Pinpoint the cell where the given text exists, returning its (x, y) midpoint coordinate. 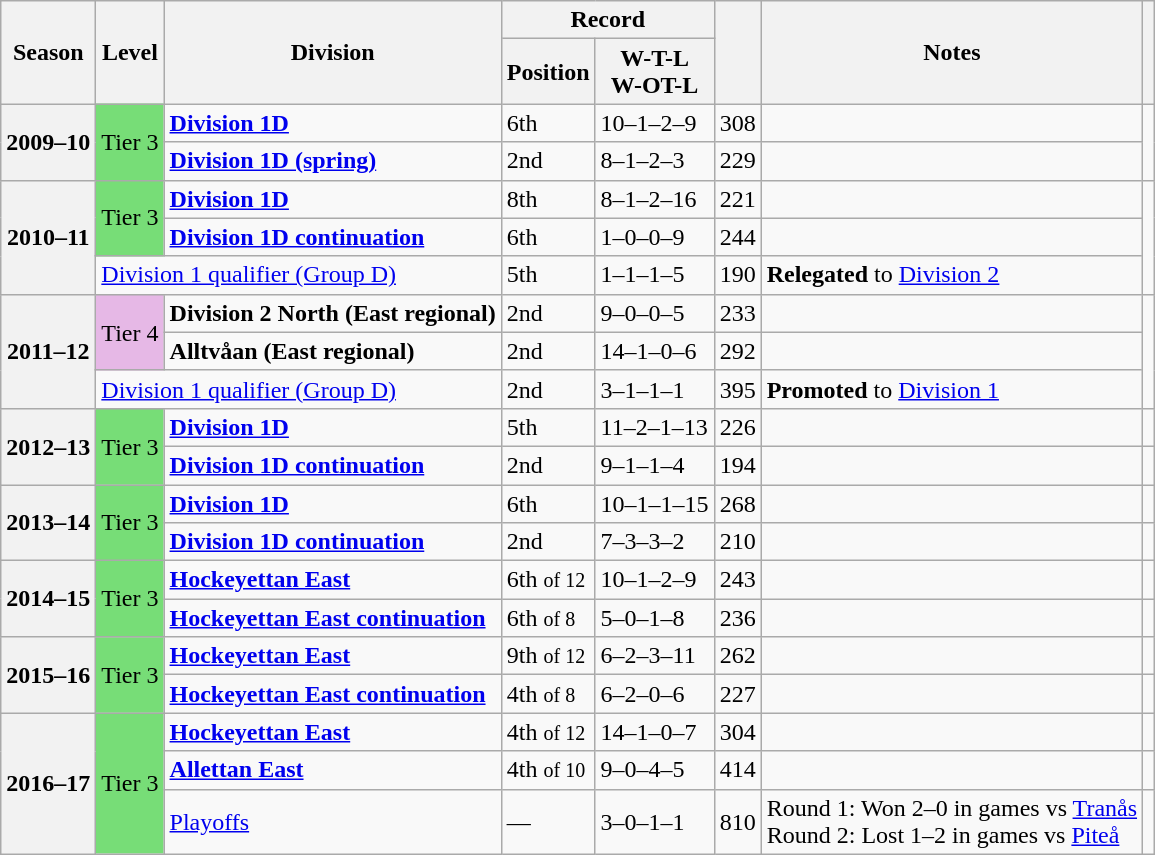
6th of 8 (548, 618)
8–1–2–16 (654, 199)
304 (738, 732)
4th of 10 (548, 770)
2016–17 (48, 784)
262 (738, 656)
Level (130, 52)
292 (738, 351)
14–1–0–6 (654, 351)
1–1–1–5 (654, 275)
414 (738, 770)
Playoffs (332, 822)
6–2–0–6 (654, 694)
Division 2 North (East regional) (332, 313)
226 (738, 427)
14–1–0–7 (654, 732)
Alltvåan (East regional) (332, 351)
9–0–0–5 (654, 313)
2009–10 (48, 142)
395 (738, 389)
— (548, 822)
Position (548, 72)
Allettan East (332, 770)
6th of 12 (548, 580)
10–1–1–15 (654, 503)
11–2–1–13 (654, 427)
2013–14 (48, 522)
3–1–1–1 (654, 389)
Tier 4 (130, 332)
5–0–1–8 (654, 618)
268 (738, 503)
Division 1D (spring) (332, 161)
Record (608, 20)
4th of 12 (548, 732)
233 (738, 313)
2014–15 (48, 599)
2015–16 (48, 675)
Round 1: Won 2–0 in games vs TranåsRound 2: Lost 1–2 in games vs Piteå (952, 822)
229 (738, 161)
2012–13 (48, 446)
2010–11 (48, 237)
Relegated to Division 2 (952, 275)
8–1–2–3 (654, 161)
W-T-LW-OT-L (654, 72)
308 (738, 123)
4th of 8 (548, 694)
221 (738, 199)
3–0–1–1 (654, 822)
227 (738, 694)
Division (332, 52)
243 (738, 580)
236 (738, 618)
194 (738, 465)
Season (48, 52)
6–2–3–11 (654, 656)
9–0–4–5 (654, 770)
Promoted to Division 1 (952, 389)
7–3–3–2 (654, 542)
8th (548, 199)
810 (738, 822)
9th of 12 (548, 656)
Notes (952, 52)
2011–12 (48, 351)
244 (738, 237)
9–1–1–4 (654, 465)
190 (738, 275)
210 (738, 542)
1–0–0–9 (654, 237)
